Search for the cell housing the specified text and yield its [X, Y] center coordinate. 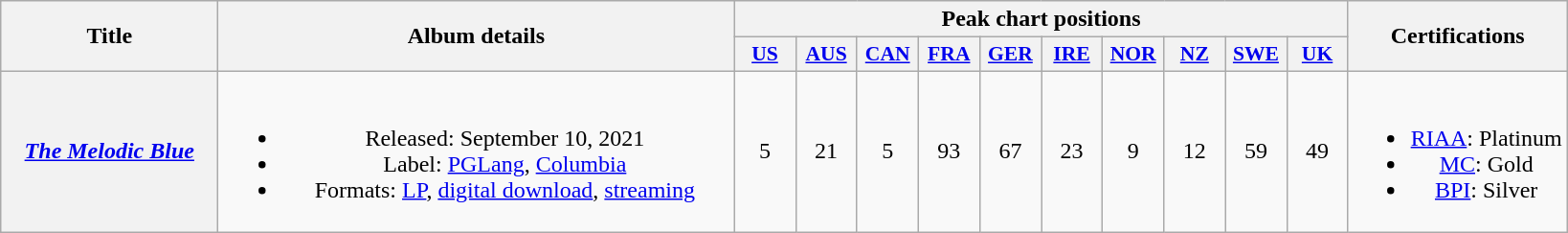
9 [1133, 151]
IRE [1072, 55]
AUS [826, 55]
US [765, 55]
Released: September 10, 2021Label: PGLang, ColumbiaFormats: LP, digital download, streaming [477, 151]
49 [1317, 151]
SWE [1256, 55]
NZ [1195, 55]
59 [1256, 151]
GER [1010, 55]
12 [1195, 151]
Peak chart positions [1042, 19]
23 [1072, 151]
Album details [477, 36]
NOR [1133, 55]
The Melodic Blue [109, 151]
93 [949, 151]
RIAA: PlatinumMC: GoldBPI: Silver [1457, 151]
Certifications [1457, 36]
FRA [949, 55]
21 [826, 151]
Title [109, 36]
CAN [887, 55]
67 [1010, 151]
UK [1317, 55]
